Pinpoint the cell where the given text exists, returning its [x, y] midpoint coordinate. 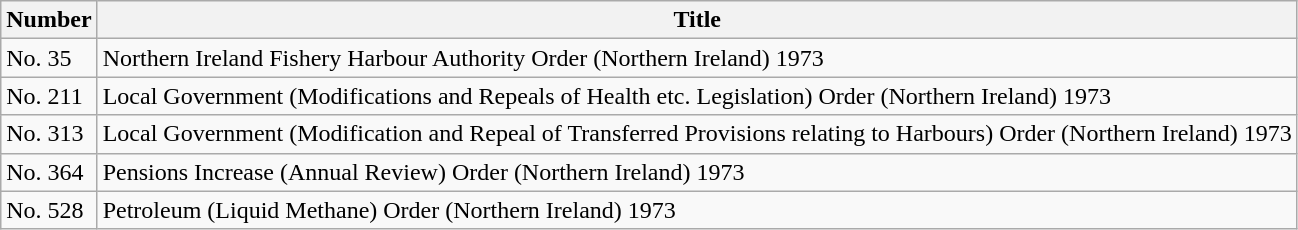
Local Government (Modification and Repeal of Transferred Provisions relating to Harbours) Order (Northern Ireland) 1973 [697, 134]
Northern Ireland Fishery Harbour Authority Order (Northern Ireland) 1973 [697, 58]
No. 35 [49, 58]
No. 211 [49, 96]
No. 528 [49, 210]
No. 364 [49, 172]
Pensions Increase (Annual Review) Order (Northern Ireland) 1973 [697, 172]
Title [697, 20]
Number [49, 20]
Local Government (Modifications and Repeals of Health etc. Legislation) Order (Northern Ireland) 1973 [697, 96]
Petroleum (Liquid Methane) Order (Northern Ireland) 1973 [697, 210]
No. 313 [49, 134]
